For the text-containing cell, return its midpoint in [x, y] coordinate format. 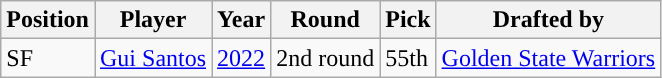
Drafted by [548, 20]
Pick [408, 20]
Position [48, 20]
Player [152, 20]
Golden State Warriors [548, 58]
2022 [242, 58]
55th [408, 58]
Gui Santos [152, 58]
Round [326, 20]
2nd round [326, 58]
SF [48, 58]
Year [242, 20]
